Scan for the cell matching the given text and deliver its [X, Y] coordinate at center. 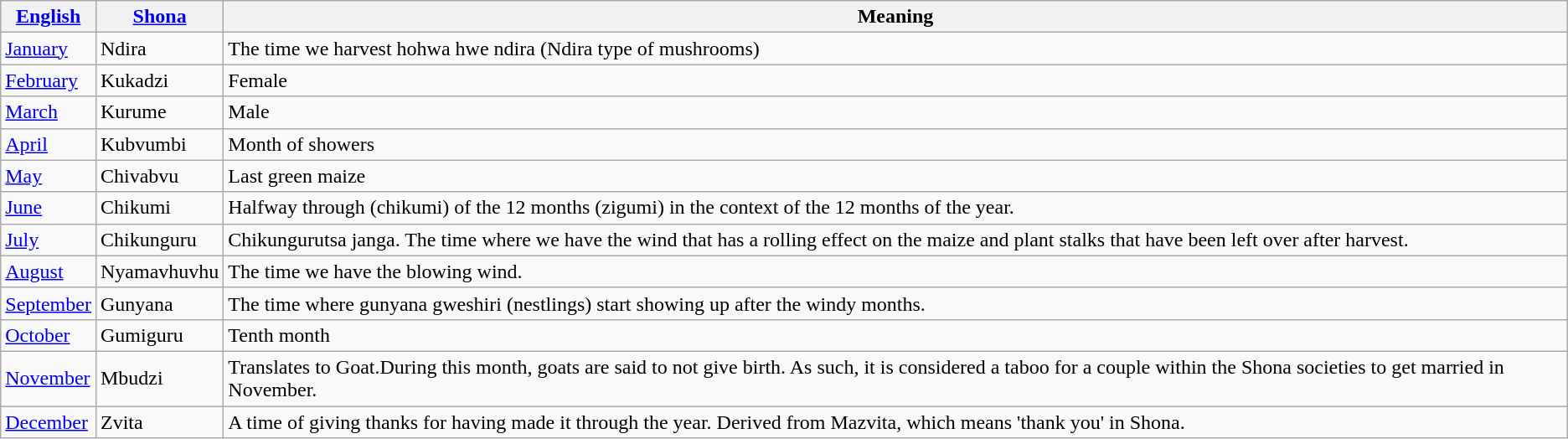
June [49, 208]
January [49, 49]
The time where gunyana gweshiri (nestlings) start showing up after the windy months. [895, 303]
July [49, 240]
October [49, 335]
Kukadzi [159, 80]
Last green maize [895, 176]
The time we have the blowing wind. [895, 271]
Female [895, 80]
February [49, 80]
March [49, 112]
Mbudzi [159, 379]
Kurume [159, 112]
May [49, 176]
December [49, 421]
September [49, 303]
Chikunguru [159, 240]
Meaning [895, 17]
Gumiguru [159, 335]
Male [895, 112]
Month of showers [895, 144]
August [49, 271]
Kubvumbi [159, 144]
A time of giving thanks for having made it through the year. Derived from Mazvita, which means 'thank you' in Shona. [895, 421]
November [49, 379]
Zvita [159, 421]
Gunyana [159, 303]
Chikumi [159, 208]
Shona [159, 17]
Tenth month [895, 335]
Chivabvu [159, 176]
Chikungurutsa janga. The time where we have the wind that has a rolling effect on the maize and plant stalks that have been left over after harvest. [895, 240]
English [49, 17]
April [49, 144]
Nyamavhuvhu [159, 271]
Ndira [159, 49]
The time we harvest hohwa hwe ndira (Ndira type of mushrooms) [895, 49]
Halfway through (chikumi) of the 12 months (zigumi) in the context of the 12 months of the year. [895, 208]
